Capture the cell that displays the provided text and extract its (x, y) central coordinate. 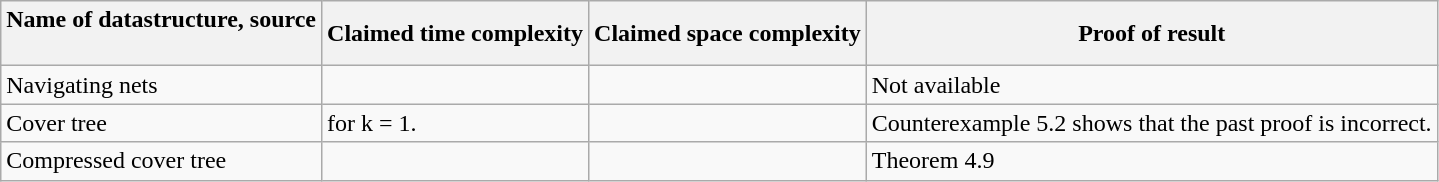
Counterexample 5.2 shows that the past proof is incorrect. (1152, 123)
Theorem 4.9 (1152, 161)
Compressed cover tree (162, 161)
Name of datastructure, source (162, 34)
Claimed time complexity (456, 34)
Not available (1152, 85)
Claimed space complexity (728, 34)
Proof of result (1152, 34)
for k = 1. (456, 123)
Navigating nets (162, 85)
Cover tree (162, 123)
